Provide the (X, Y) coordinate of the cell's center where the given text is located.  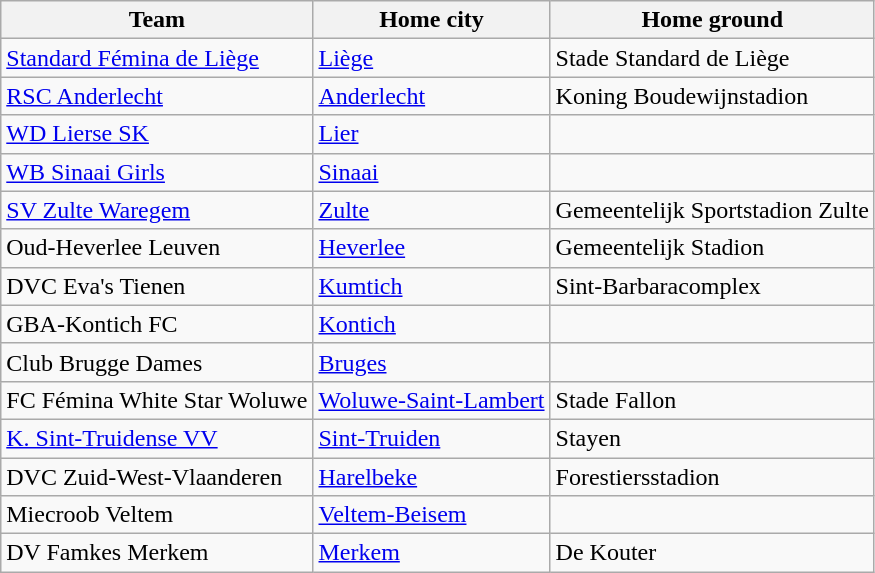
Anderlecht (432, 96)
Heverlee (432, 248)
Miecroob Veltem (157, 515)
FC Fémina White Star Woluwe (157, 400)
Kontich (432, 324)
RSC Anderlecht (157, 96)
Sint-Barbaracomplex (712, 286)
Gemeentelijk Sportstadion Zulte (712, 210)
De Kouter (712, 553)
Kumtich (432, 286)
Club Brugge Dames (157, 362)
SV Zulte Waregem (157, 210)
Woluwe-Saint-Lambert (432, 400)
Stade Standard de Liège (712, 58)
Sinaai (432, 172)
Team (157, 20)
Koning Boudewijnstadion (712, 96)
Liège (432, 58)
Merkem (432, 553)
WB Sinaai Girls (157, 172)
GBA-Kontich FC (157, 324)
Bruges (432, 362)
Zulte (432, 210)
DV Famkes Merkem (157, 553)
Home ground (712, 20)
Home city (432, 20)
Harelbeke (432, 477)
DVC Zuid-West-Vlaanderen (157, 477)
Gemeentelijk Stadion (712, 248)
DVC Eva's Tienen (157, 286)
Oud-Heverlee Leuven (157, 248)
WD Lierse SK (157, 134)
Stade Fallon (712, 400)
Stayen (712, 438)
Sint-Truiden (432, 438)
Forestiersstadion (712, 477)
Veltem-Beisem (432, 515)
K. Sint-Truidense VV (157, 438)
Standard Fémina de Liège (157, 58)
Lier (432, 134)
